Detect which cell encompasses the target text, then output its [x, y] center coordinate. 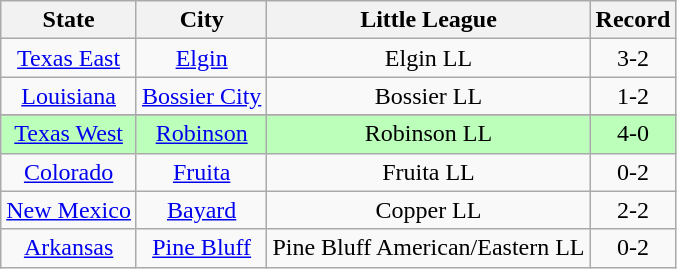
3-2 [633, 58]
Pine Bluff American/Eastern LL [428, 248]
Robinson LL [428, 134]
Elgin [201, 58]
Copper LL [428, 210]
1-2 [633, 96]
Bossier LL [428, 96]
Bossier City [201, 96]
Little League [428, 20]
Record [633, 20]
Bayard [201, 210]
State [69, 20]
Fruita [201, 172]
Fruita LL [428, 172]
Arkansas [69, 248]
4-0 [633, 134]
2-2 [633, 210]
Robinson [201, 134]
Texas West [69, 134]
Pine Bluff [201, 248]
Elgin LL [428, 58]
Louisiana [69, 96]
Colorado [69, 172]
Texas East [69, 58]
City [201, 20]
New Mexico [69, 210]
